From the cell containing the given text, extract its center point as (x, y) coordinate. 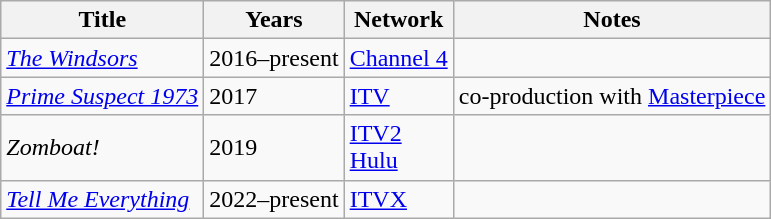
Zomboat! (102, 148)
2019 (274, 148)
co-production with Masterpiece (612, 96)
Tell Me Everything (102, 199)
ITV2Hulu (398, 148)
Channel 4 (398, 58)
2022–present (274, 199)
2017 (274, 96)
Notes (612, 20)
The Windsors (102, 58)
Years (274, 20)
2016–present (274, 58)
Network (398, 20)
ITVX (398, 199)
Prime Suspect 1973 (102, 96)
ITV (398, 96)
Title (102, 20)
